Determine the [x, y] coordinate at the center of the cell enclosing the given text.  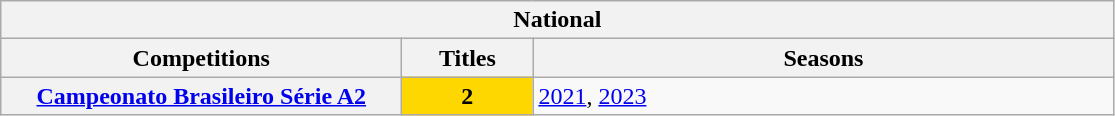
Competitions [202, 58]
2021, 2023 [824, 96]
National [558, 20]
2 [468, 96]
Seasons [824, 58]
Campeonato Brasileiro Série A2 [202, 96]
Titles [468, 58]
